Return the (x, y) coordinate for the center point of the cell that contains the specified text.  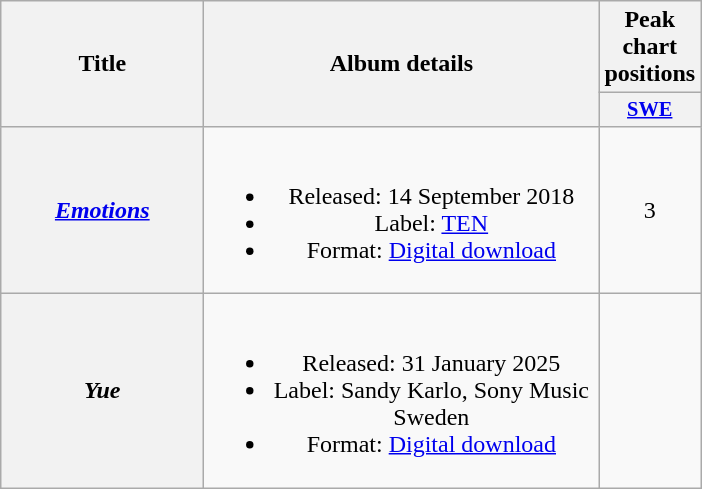
Yue (102, 391)
Album details (402, 64)
Released: 14 September 2018Label: TENFormat: Digital download (402, 210)
3 (650, 210)
SWE (650, 110)
Released: 31 January 2025Label: Sandy Karlo, Sony Music SwedenFormat: Digital download (402, 391)
Title (102, 64)
Emotions (102, 210)
Peak chart positions (650, 47)
